Provide the [X, Y] coordinate of the cell's center where the given text is located.  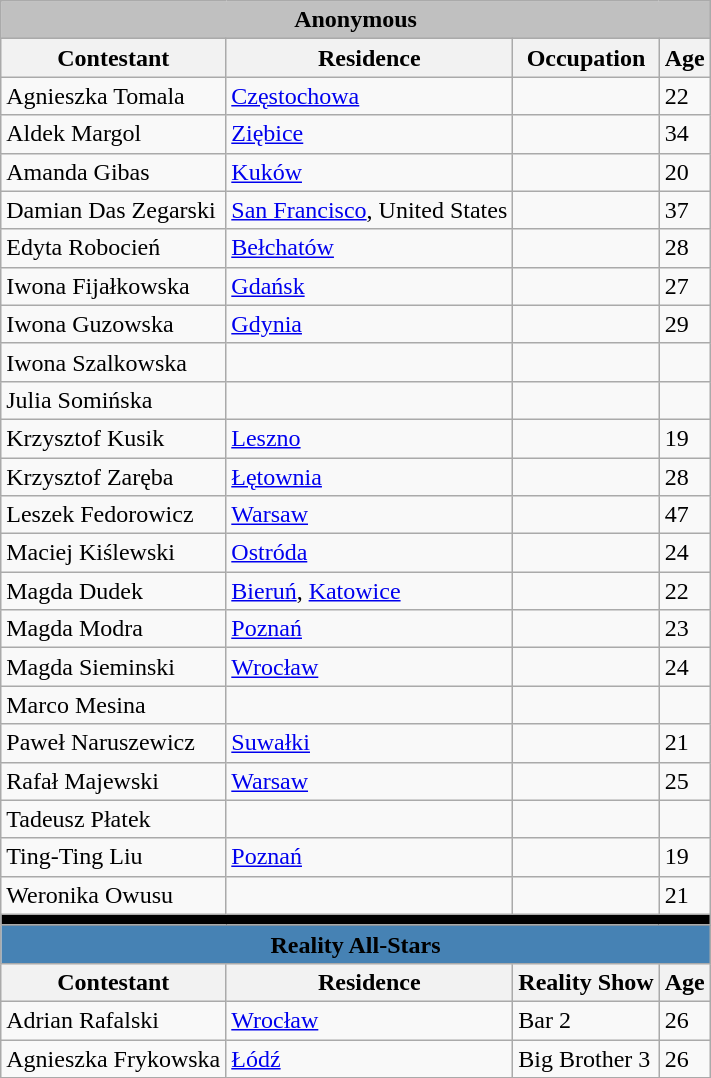
Big Brother 3 [586, 1059]
Damian Das Zegarski [114, 210]
Agnieszka Frykowska [114, 1059]
25 [684, 781]
Paweł Naruszewicz [114, 743]
27 [684, 286]
Magda Sieminski [114, 667]
Iwona Fijałkowska [114, 286]
Krzysztof Zaręba [114, 477]
20 [684, 172]
Marco Mesina [114, 705]
29 [684, 324]
Edyta Robocień [114, 248]
Bełchatów [370, 248]
Occupation [586, 58]
Aldek Margol [114, 134]
34 [684, 134]
Tadeusz Płatek [114, 819]
23 [684, 629]
37 [684, 210]
San Francisco, United States [370, 210]
Leszno [370, 438]
Julia Somińska [114, 400]
Iwona Guzowska [114, 324]
Suwałki [370, 743]
Kuków [370, 172]
Weronika Owusu [114, 895]
Łódź [370, 1059]
Gdańsk [370, 286]
Ziębice [370, 134]
Amanda Gibas [114, 172]
Łętownia [370, 477]
Leszek Fedorowicz [114, 515]
Reality Show [586, 982]
Iwona Szalkowska [114, 362]
Reality All-Stars [356, 944]
Bieruń, Katowice [370, 591]
Częstochowa [370, 96]
Maciej Kiślewski [114, 553]
Krzysztof Kusik [114, 438]
Magda Modra [114, 629]
Ting-Ting Liu [114, 857]
Anonymous [356, 20]
Rafał Majewski [114, 781]
Gdynia [370, 324]
Bar 2 [586, 1020]
Magda Dudek [114, 591]
Adrian Rafalski [114, 1020]
Agnieszka Tomala [114, 96]
47 [684, 515]
Ostróda [370, 553]
